Find where the given text appears and provide that cell's center as [x, y] coordinate. 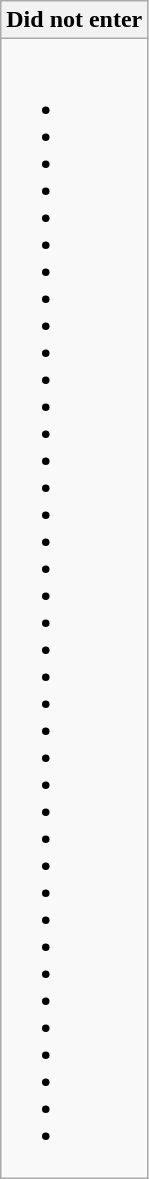
Did not enter [74, 20]
